Find where the given text appears and provide that cell's center as [X, Y] coordinate. 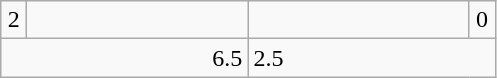
2.5 [372, 58]
2 [14, 20]
0 [482, 20]
6.5 [124, 58]
